Return [x, y] of the center of cell containing provided text 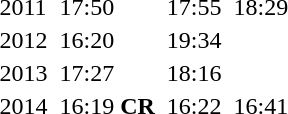
16:20 [107, 40]
19:34 [194, 40]
18:16 [194, 73]
17:27 [107, 73]
